Search for the cell housing the specified text and yield its (X, Y) center coordinate. 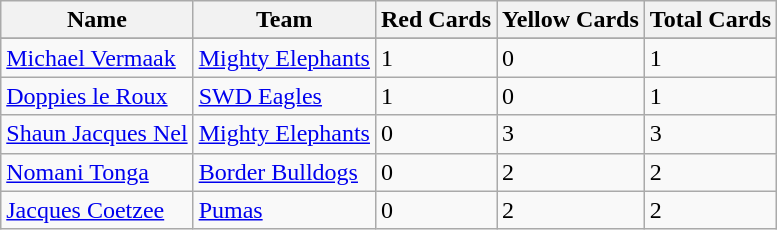
Name (97, 20)
Border Bulldogs (284, 172)
Pumas (284, 210)
SWD Eagles (284, 96)
Yellow Cards (571, 20)
Red Cards (436, 20)
Doppies le Roux (97, 96)
Michael Vermaak (97, 58)
Total Cards (710, 20)
Shaun Jacques Nel (97, 134)
Team (284, 20)
Nomani Tonga (97, 172)
Jacques Coetzee (97, 210)
